Return the [x, y] coordinate for the center point of the cell that contains the specified text.  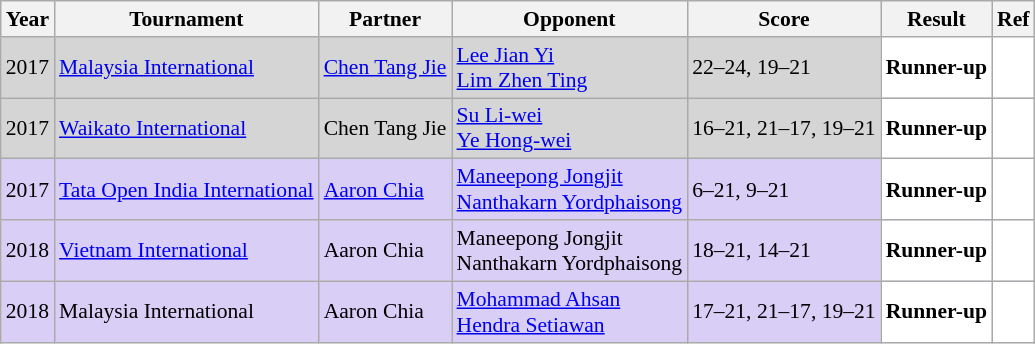
Result [936, 19]
Mohammad Ahsan Hendra Setiawan [570, 312]
Su Li-wei Ye Hong-wei [570, 128]
Score [784, 19]
Year [28, 19]
Waikato International [186, 128]
Tournament [186, 19]
18–21, 14–21 [784, 250]
Lee Jian Yi Lim Zhen Ting [570, 68]
Tata Open India International [186, 190]
Opponent [570, 19]
22–24, 19–21 [784, 68]
Ref [1013, 19]
16–21, 21–17, 19–21 [784, 128]
6–21, 9–21 [784, 190]
Partner [386, 19]
Vietnam International [186, 250]
17–21, 21–17, 19–21 [784, 312]
